Search for the cell housing the specified text and yield its [X, Y] center coordinate. 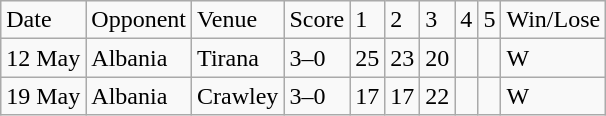
12 May [44, 58]
5 [490, 20]
Crawley [238, 96]
25 [368, 58]
1 [368, 20]
Score [317, 20]
19 May [44, 96]
Date [44, 20]
2 [402, 20]
Win/Lose [554, 20]
Opponent [139, 20]
3 [438, 20]
23 [402, 58]
Venue [238, 20]
4 [466, 20]
Tirana [238, 58]
22 [438, 96]
20 [438, 58]
